For the text-containing cell, return its midpoint in (x, y) coordinate format. 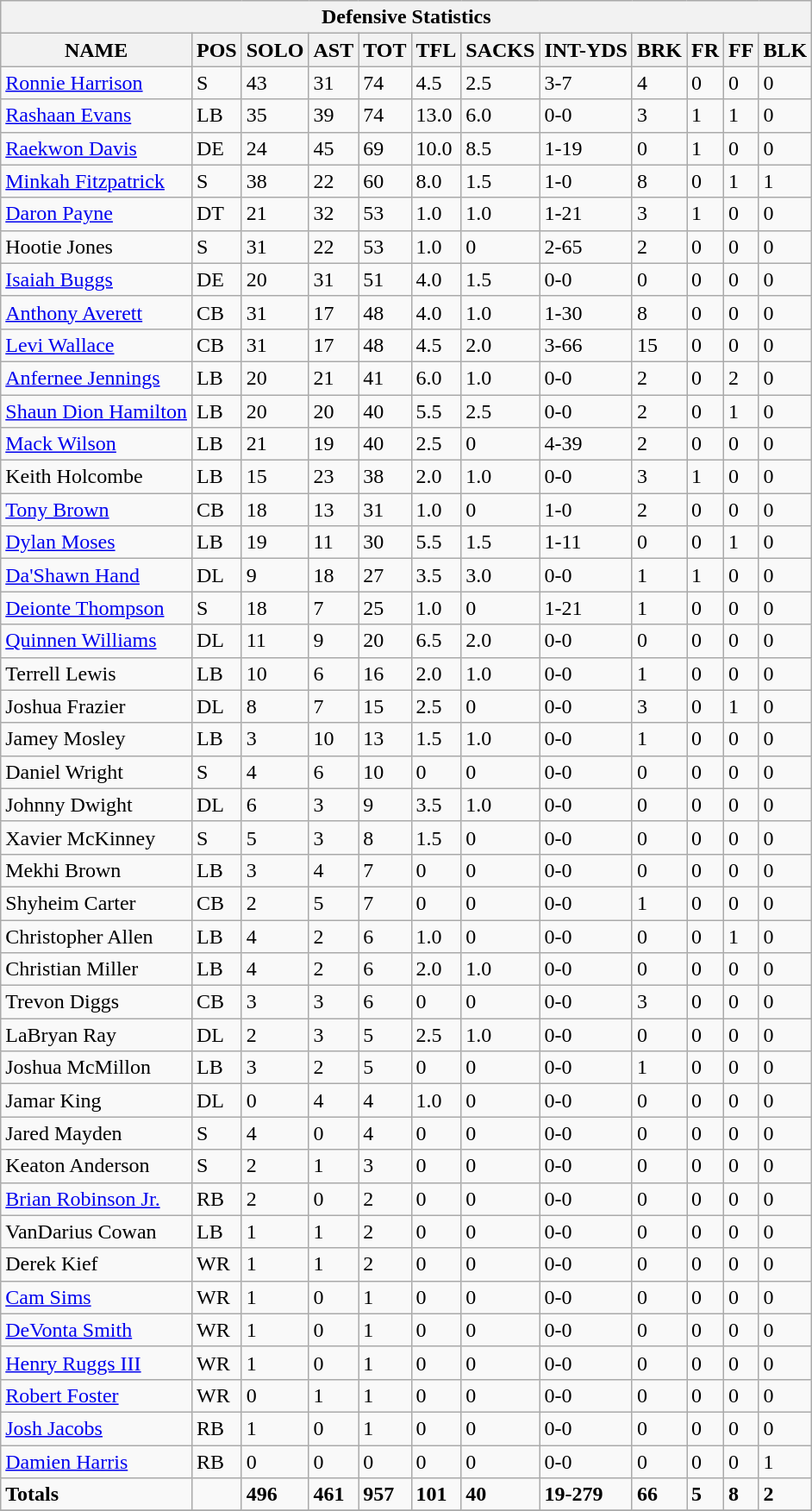
1-11 (586, 542)
Anthony Averett (97, 312)
Levi Wallace (97, 345)
Christopher Allen (97, 936)
8.0 (436, 181)
Anfernee Jennings (97, 378)
1-19 (586, 148)
Josh Jacobs (97, 1428)
Trevon Diggs (97, 1002)
101 (436, 1495)
TOT (384, 50)
Daniel Wright (97, 772)
32 (334, 214)
16 (384, 674)
39 (334, 116)
Defensive Statistics (407, 17)
30 (384, 542)
4-39 (586, 444)
Derek Kief (97, 1264)
INT-YDS (586, 50)
Johnny Dwight (97, 805)
3-7 (586, 83)
VanDarius Cowan (97, 1232)
Joshua McMillon (97, 1068)
13.0 (436, 116)
1-30 (586, 312)
Xavier McKinney (97, 837)
Henry Ruggs III (97, 1363)
FF (741, 50)
957 (384, 1495)
Cam Sims (97, 1297)
43 (275, 83)
Mack Wilson (97, 444)
Dylan Moses (97, 542)
Christian Miller (97, 969)
23 (334, 477)
2-65 (586, 247)
Da'Shawn Hand (97, 575)
69 (384, 148)
3-66 (586, 345)
NAME (97, 50)
35 (275, 116)
AST (334, 50)
Shyheim Carter (97, 903)
66 (659, 1495)
8.5 (500, 148)
Robert Foster (97, 1395)
BLK (785, 50)
Damien Harris (97, 1462)
Raekwon Davis (97, 148)
Hootie Jones (97, 247)
DT (216, 214)
Joshua Frazier (97, 706)
DeVonta Smith (97, 1330)
Ronnie Harrison (97, 83)
BRK (659, 50)
496 (275, 1495)
19-279 (586, 1495)
6.5 (436, 641)
Shaun Dion Hamilton (97, 411)
TFL (436, 50)
3.0 (500, 575)
461 (334, 1495)
Quinnen Williams (97, 641)
Terrell Lewis (97, 674)
51 (384, 279)
Tony Brown (97, 510)
Jared Mayden (97, 1133)
FR (705, 50)
25 (384, 608)
10.0 (436, 148)
41 (384, 378)
SOLO (275, 50)
Jamey Mosley (97, 739)
45 (334, 148)
Keaton Anderson (97, 1166)
POS (216, 50)
Isaiah Buggs (97, 279)
SACKS (500, 50)
Jamar King (97, 1100)
Brian Robinson Jr. (97, 1199)
Deionte Thompson (97, 608)
Minkah Fitzpatrick (97, 181)
Rashaan Evans (97, 116)
Totals (97, 1495)
Keith Holcombe (97, 477)
27 (384, 575)
60 (384, 181)
24 (275, 148)
LaBryan Ray (97, 1035)
Mekhi Brown (97, 870)
Daron Payne (97, 214)
